Identify which cell holds the provided text, then report its [X, Y] central coordinate. 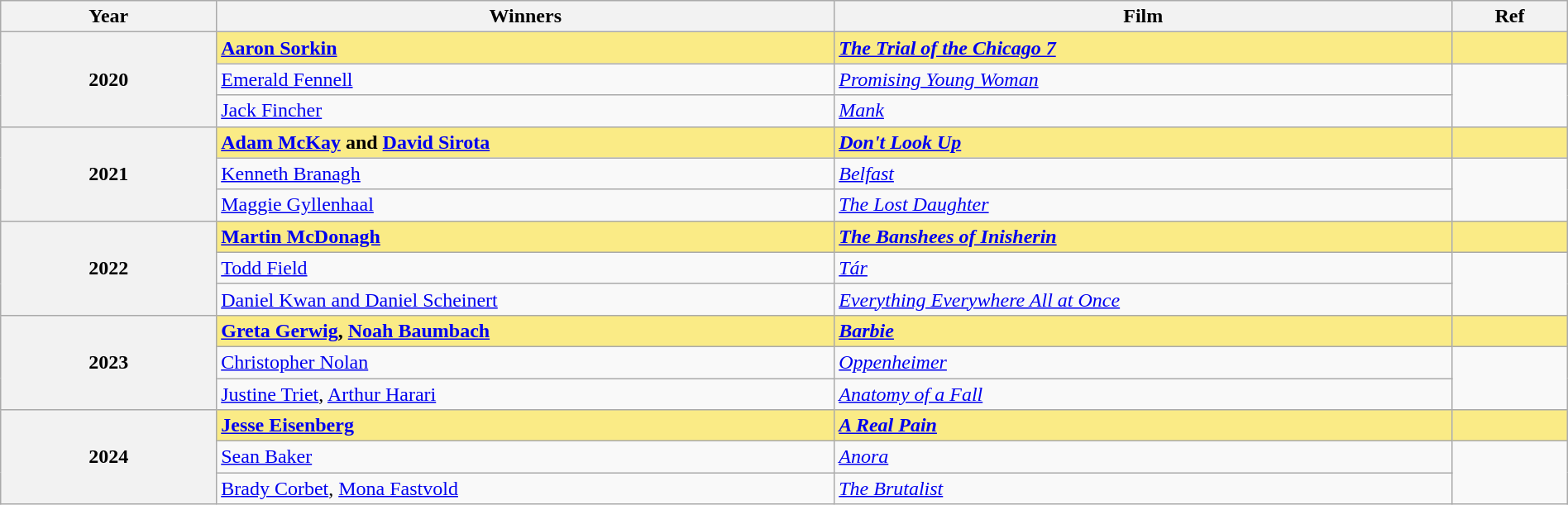
Oppenheimer [1143, 362]
Winners [526, 17]
Christopher Nolan [526, 362]
Belfast [1143, 174]
Anora [1143, 457]
The Brutalist [1143, 488]
2021 [109, 174]
Kenneth Branagh [526, 174]
Adam McKay and David Sirota [526, 142]
Film [1143, 17]
Jack Fincher [526, 111]
Maggie Gyllenhaal [526, 205]
Barbie [1143, 331]
Mank [1143, 111]
2023 [109, 362]
A Real Pain [1143, 426]
Todd Field [526, 268]
The Lost Daughter [1143, 205]
Everything Everywhere All at Once [1143, 299]
Tár [1143, 268]
Daniel Kwan and Daniel Scheinert [526, 299]
The Banshees of Inisherin [1143, 236]
Martin McDonagh [526, 236]
Aaron Sorkin [526, 48]
2022 [109, 268]
2024 [109, 457]
Ref [1510, 17]
2020 [109, 79]
Justine Triet, Arthur Harari [526, 394]
Greta Gerwig, Noah Baumbach [526, 331]
Year [109, 17]
Emerald Fennell [526, 79]
Promising Young Woman [1143, 79]
Sean Baker [526, 457]
Don't Look Up [1143, 142]
Anatomy of a Fall [1143, 394]
Jesse Eisenberg [526, 426]
Brady Corbet, Mona Fastvold [526, 488]
The Trial of the Chicago 7 [1143, 48]
